From the cell containing the given text, extract its center point as (x, y) coordinate. 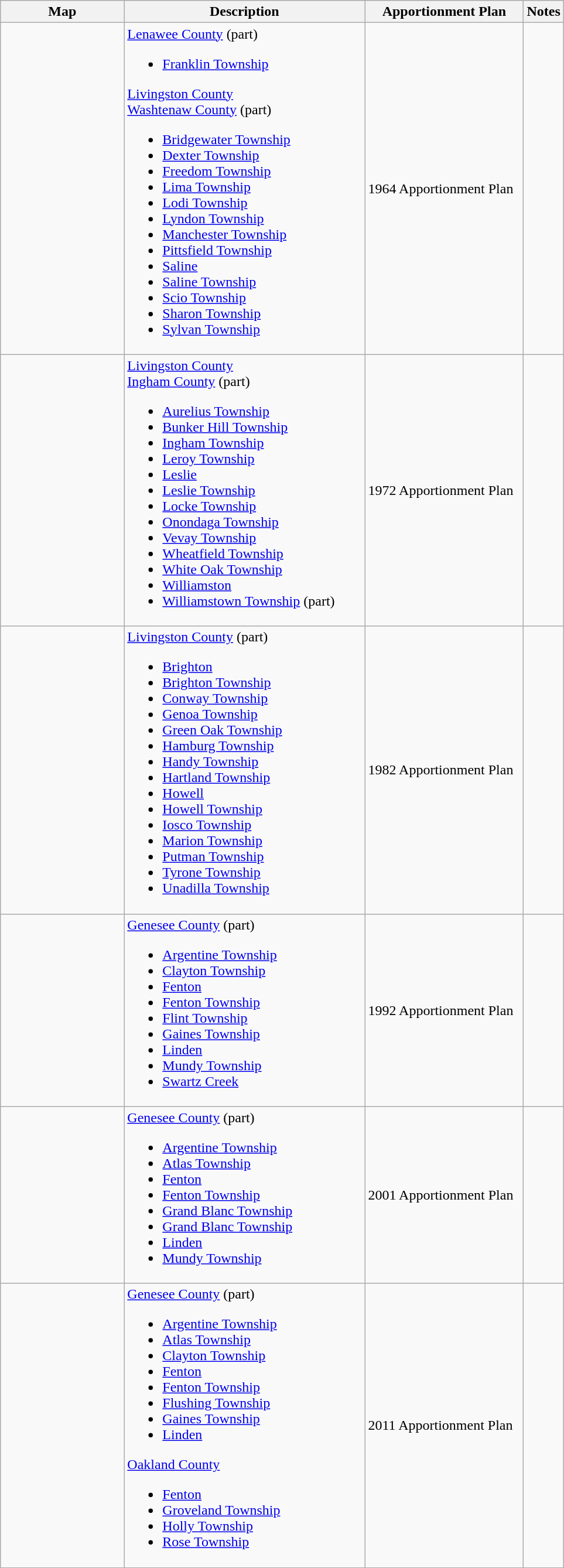
Genesee County (part)Argentine TownshipClayton TownshipFentonFenton TownshipFlint TownshipGaines TownshipLindenMundy TownshipSwartz Creek (245, 1010)
1964 Apportionment Plan (444, 189)
1972 Apportionment Plan (444, 490)
Map (62, 12)
Description (245, 12)
2011 Apportionment Plan (444, 1426)
Notes (544, 12)
1992 Apportionment Plan (444, 1010)
1982 Apportionment Plan (444, 770)
2001 Apportionment Plan (444, 1195)
Genesee County (part)Argentine TownshipAtlas TownshipFentonFenton TownshipGrand Blanc TownshipGrand Blanc TownshipLindenMundy Township (245, 1195)
Apportionment Plan (444, 12)
